For the text-containing cell, return its midpoint in (X, Y) coordinate format. 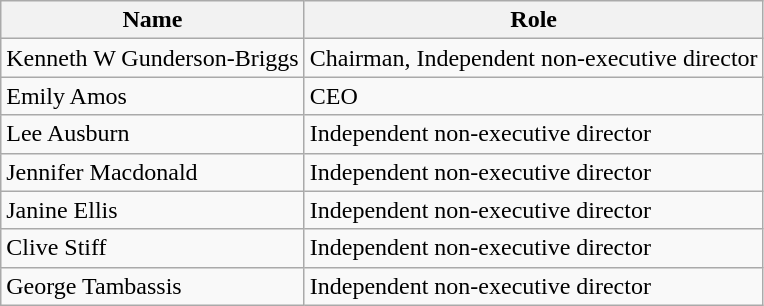
Chairman, Independent non-executive director (534, 58)
CEO (534, 96)
Role (534, 20)
George Tambassis (152, 286)
Jennifer Macdonald (152, 172)
Kenneth W Gunderson-Briggs (152, 58)
Clive Stiff (152, 248)
Janine Ellis (152, 210)
Emily Amos (152, 96)
Name (152, 20)
Lee Ausburn (152, 134)
